Locate the cell with the specified text and output its [X, Y] center coordinate. 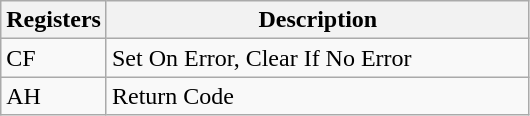
Set On Error, Clear If No Error [318, 58]
Registers [54, 20]
AH [54, 96]
CF [54, 58]
Description [318, 20]
Return Code [318, 96]
